Return [X, Y] of the center of cell containing provided text 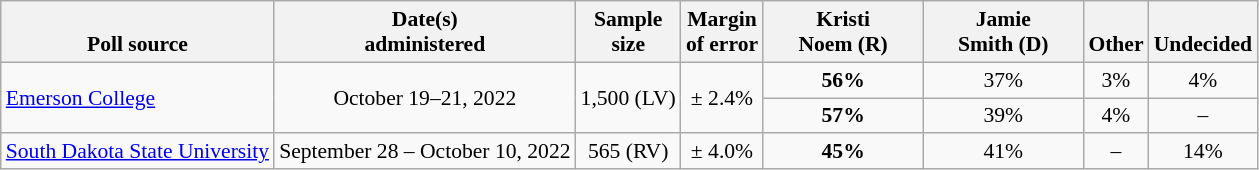
± 4.0% [722, 152]
56% [843, 80]
39% [1003, 116]
JamieSmith (D) [1003, 32]
October 19–21, 2022 [424, 98]
14% [1203, 152]
September 28 – October 10, 2022 [424, 152]
Marginof error [722, 32]
Undecided [1203, 32]
South Dakota State University [138, 152]
37% [1003, 80]
Poll source [138, 32]
45% [843, 152]
57% [843, 116]
Emerson College [138, 98]
565 (RV) [628, 152]
1,500 (LV) [628, 98]
KristiNoem (R) [843, 32]
3% [1116, 80]
41% [1003, 152]
Samplesize [628, 32]
± 2.4% [722, 98]
Date(s)administered [424, 32]
Other [1116, 32]
